Scan for the cell matching the given text and deliver its (x, y) coordinate at center. 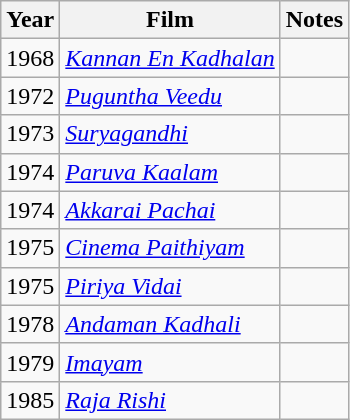
Cinema Paithiyam (170, 248)
1978 (30, 324)
1968 (30, 58)
Film (170, 20)
1979 (30, 362)
Puguntha Veedu (170, 96)
Kannan En Kadhalan (170, 58)
Andaman Kadhali (170, 324)
1973 (30, 134)
Piriya Vidai (170, 286)
Raja Rishi (170, 400)
Akkarai Pachai (170, 210)
Year (30, 20)
Imayam (170, 362)
1985 (30, 400)
1972 (30, 96)
Suryagandhi (170, 134)
Notes (314, 20)
Paruva Kaalam (170, 172)
